Determine the (X, Y) coordinate at the center of the cell enclosing the given text.  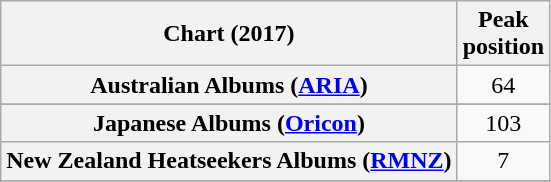
Japanese Albums (Oricon) (229, 123)
Peakposition (503, 34)
103 (503, 123)
Australian Albums (ARIA) (229, 85)
Chart (2017) (229, 34)
64 (503, 85)
7 (503, 161)
New Zealand Heatseekers Albums (RMNZ) (229, 161)
